Return the (x, y) coordinate for the center point of the cell that contains the specified text.  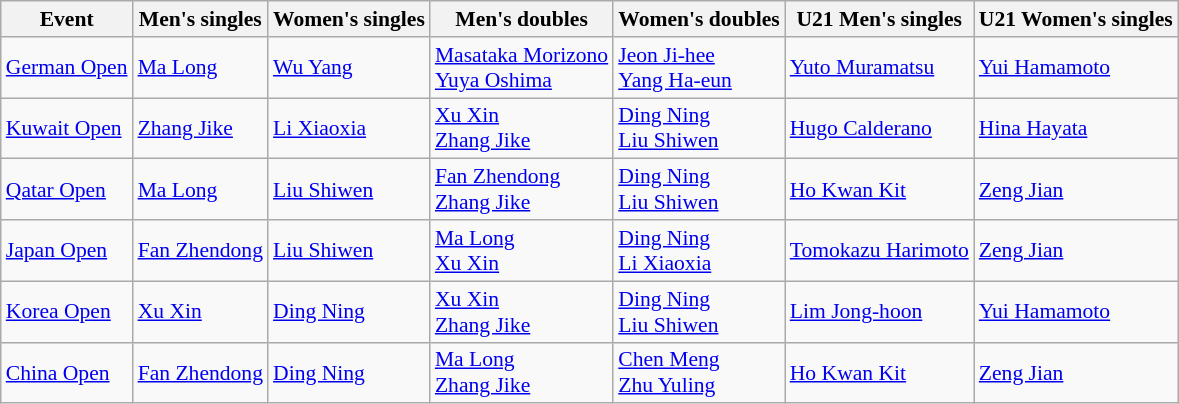
U21 Men's singles (880, 19)
Zhang Jike (200, 128)
Ma Long Zhang Jike (522, 372)
Kuwait Open (67, 128)
Fan Zhendong Zhang Jike (522, 190)
Masataka Morizono Yuya Oshima (522, 68)
Qatar Open (67, 190)
Yuto Muramatsu (880, 68)
U21 Women's singles (1076, 19)
Japan Open (67, 250)
Men's singles (200, 19)
Chen Meng Zhu Yuling (698, 372)
Hina Hayata (1076, 128)
Event (67, 19)
Women's singles (349, 19)
Lim Jong-hoon (880, 312)
Korea Open (67, 312)
Li Xiaoxia (349, 128)
Ding Ning Li Xiaoxia (698, 250)
Jeon Ji-hee Yang Ha-eun (698, 68)
China Open (67, 372)
Xu Xin (200, 312)
Wu Yang (349, 68)
Tomokazu Harimoto (880, 250)
Hugo Calderano (880, 128)
Women's doubles (698, 19)
Ma Long Xu Xin (522, 250)
German Open (67, 68)
Men's doubles (522, 19)
